Search for the cell housing the specified text and yield its (x, y) center coordinate. 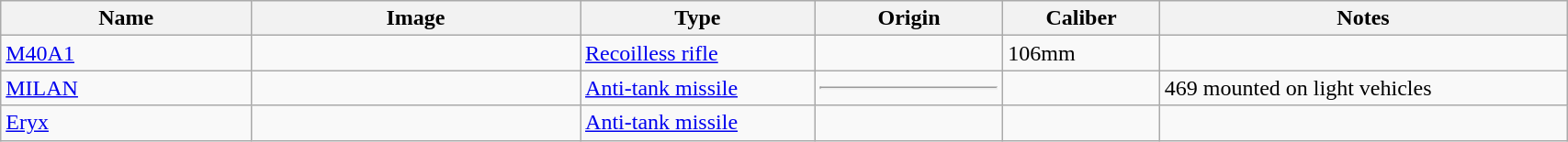
MILAN (127, 88)
M40A1 (127, 53)
106mm (1081, 53)
469 mounted on light vehicles (1363, 88)
Image (416, 18)
Notes (1363, 18)
Eryx (127, 123)
Caliber (1081, 18)
Type (698, 18)
Origin (909, 18)
Name (127, 18)
Recoilless rifle (698, 53)
